Extract the [X, Y] coordinate from the center of the cell holding the provided text.  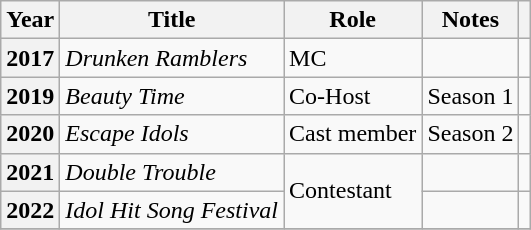
2019 [30, 96]
Year [30, 20]
2021 [30, 172]
Cast member [353, 134]
2022 [30, 210]
2020 [30, 134]
Season 2 [470, 134]
Notes [470, 20]
MC [353, 58]
Drunken Ramblers [172, 58]
Co-Host [353, 96]
Title [172, 20]
Beauty Time [172, 96]
Season 1 [470, 96]
Escape Idols [172, 134]
Role [353, 20]
Idol Hit Song Festival [172, 210]
2017 [30, 58]
Double Trouble [172, 172]
Contestant [353, 191]
